Scan for the cell matching the given text and deliver its (x, y) coordinate at center. 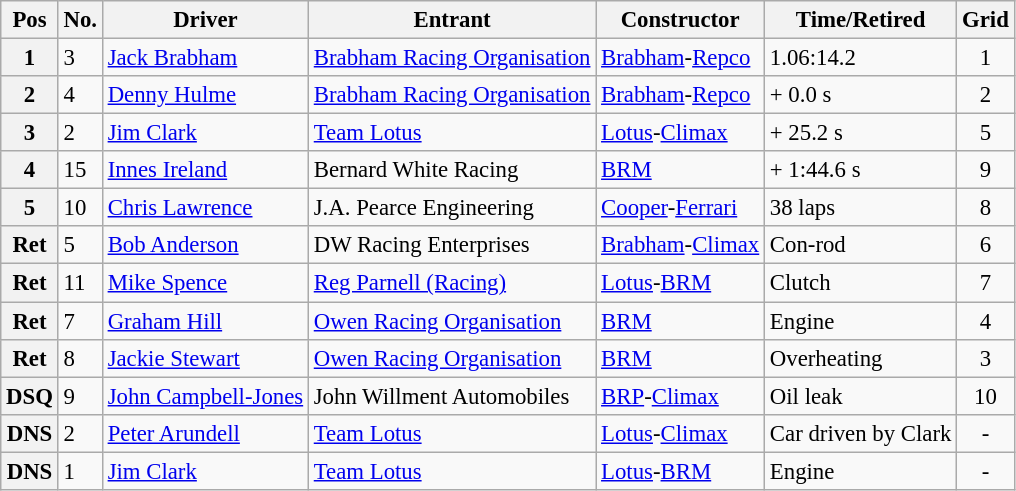
Reg Parnell (Racing) (452, 283)
Jack Brabham (205, 58)
Clutch (861, 283)
+ 25.2 s (861, 133)
Graham Hill (205, 321)
Oil leak (861, 396)
John Campbell-Jones (205, 396)
Pos (30, 20)
Cooper-Ferrari (680, 208)
Chris Lawrence (205, 208)
+ 0.0 s (861, 95)
Denny Hulme (205, 95)
38 laps (861, 208)
11 (80, 283)
No. (80, 20)
Peter Arundell (205, 433)
Jackie Stewart (205, 358)
DW Racing Enterprises (452, 245)
Overheating (861, 358)
Bernard White Racing (452, 170)
6 (986, 245)
J.A. Pearce Engineering (452, 208)
Constructor (680, 20)
1.06:14.2 (861, 58)
Grid (986, 20)
BRP-Climax (680, 396)
Bob Anderson (205, 245)
Brabham-Climax (680, 245)
John Willment Automobiles (452, 396)
Entrant (452, 20)
Time/Retired (861, 20)
Car driven by Clark (861, 433)
DSQ (30, 396)
15 (80, 170)
Con-rod (861, 245)
Innes Ireland (205, 170)
Mike Spence (205, 283)
Driver (205, 20)
+ 1:44.6 s (861, 170)
